Pinpoint the cell where the given text exists, returning its (x, y) midpoint coordinate. 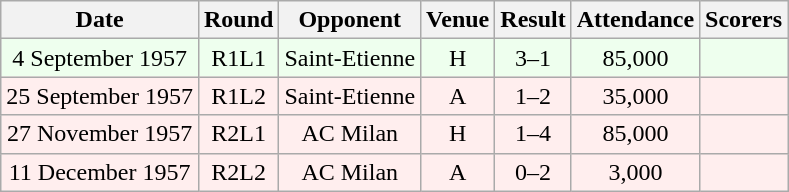
3–1 (533, 58)
R1L2 (238, 96)
1–4 (533, 134)
Date (100, 20)
4 September 1957 (100, 58)
3,000 (635, 172)
Opponent (350, 20)
R2L1 (238, 134)
35,000 (635, 96)
Scorers (744, 20)
27 November 1957 (100, 134)
1–2 (533, 96)
Result (533, 20)
25 September 1957 (100, 96)
11 December 1957 (100, 172)
Round (238, 20)
Attendance (635, 20)
0–2 (533, 172)
R2L2 (238, 172)
Venue (458, 20)
R1L1 (238, 58)
